Search for the cell housing the specified text and yield its (X, Y) center coordinate. 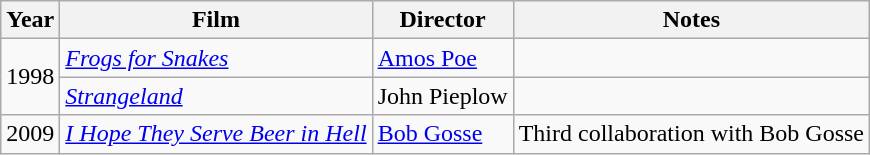
John Pieplow (442, 96)
Strangeland (216, 96)
Amos Poe (442, 58)
2009 (30, 134)
Year (30, 20)
Third collaboration with Bob Gosse (691, 134)
1998 (30, 77)
Frogs for Snakes (216, 58)
Bob Gosse (442, 134)
Notes (691, 20)
Film (216, 20)
I Hope They Serve Beer in Hell (216, 134)
Director (442, 20)
